Return the (x, y) coordinate for the center point of the cell that contains the specified text.  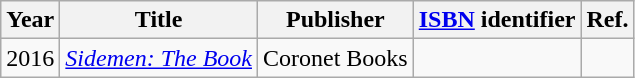
Year (30, 20)
Coronet Books (335, 58)
2016 (30, 58)
ISBN identifier (497, 20)
Publisher (335, 20)
Ref. (608, 20)
Title (159, 20)
Sidemen: The Book (159, 58)
